Pinpoint the cell where the given text exists, returning its [X, Y] midpoint coordinate. 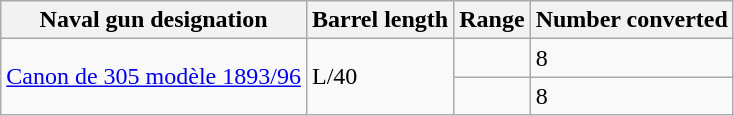
Number converted [632, 20]
L/40 [380, 77]
Canon de 305 modèle 1893/96 [154, 77]
Range [492, 20]
Barrel length [380, 20]
Naval gun designation [154, 20]
